Provide the (x, y) coordinate of the cell's center where the given text is located.  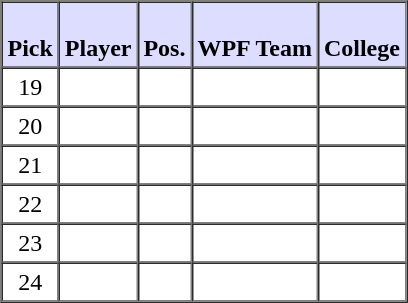
19 (30, 88)
Pos. (164, 35)
College (362, 35)
Pick (30, 35)
20 (30, 126)
24 (30, 282)
22 (30, 204)
Player (98, 35)
23 (30, 244)
WPF Team (254, 35)
21 (30, 166)
